For the text-containing cell, return its midpoint in (x, y) coordinate format. 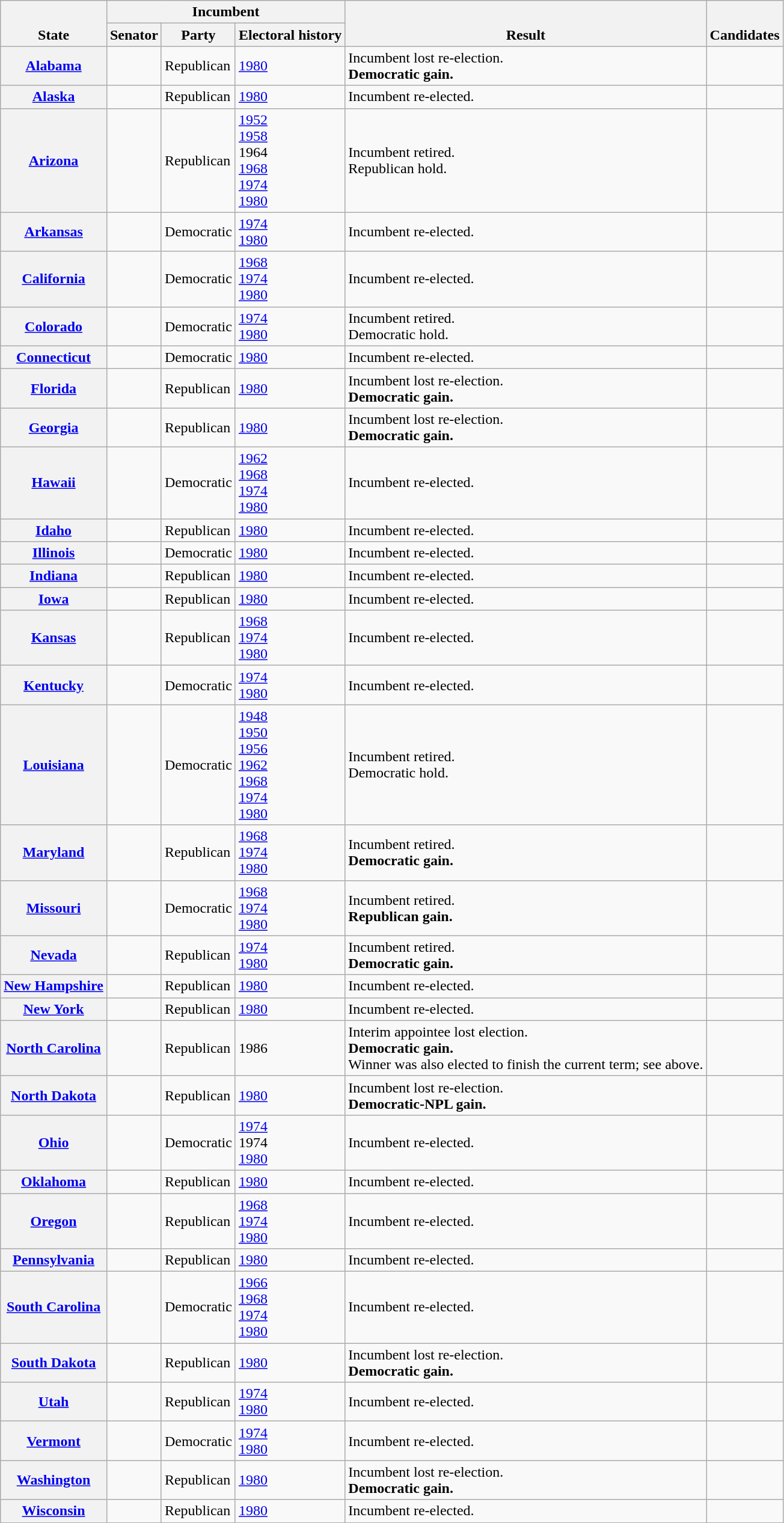
Illinois (54, 553)
Oklahoma (54, 1181)
Indiana (54, 576)
Missouri (54, 908)
Colorado (54, 326)
Connecticut (54, 357)
Arkansas (54, 232)
Oregon (54, 1221)
New Hampshire (54, 986)
Alaska (54, 97)
Incumbent lost re-election.Democratic-NPL gain. (525, 1096)
Kentucky (54, 685)
South Dakota (54, 1362)
North Dakota (54, 1096)
Florida (54, 388)
Pennsylvania (54, 1260)
Vermont (54, 1441)
Kansas (54, 638)
Electoral history (290, 35)
Hawaii (54, 482)
Georgia (54, 427)
South Carolina (54, 1307)
1966 196819741980 (290, 1307)
Idaho (54, 530)
Louisiana (54, 765)
Candidates (744, 23)
1986 (290, 1048)
Arizona (54, 160)
Ohio (54, 1142)
Maryland (54, 853)
North Carolina (54, 1048)
1948 195019561962196819741980 (290, 765)
Alabama (54, 66)
Iowa (54, 599)
Washington (54, 1480)
Wisconsin (54, 1511)
195219581964 196819741980 (290, 160)
California (54, 279)
State (54, 23)
Nevada (54, 955)
19741974 1980 (290, 1142)
Utah (54, 1402)
Result (525, 23)
Incumbent (225, 12)
New York (54, 1009)
1962196819741980 (290, 482)
Party (198, 35)
Incumbent retired.Republican hold. (525, 160)
Interim appointee lost election.Democratic gain.Winner was also elected to finish the current term; see above. (525, 1048)
Senator (133, 35)
Incumbent retired.Republican gain. (525, 908)
